Return (X, Y) of the center of cell containing provided text 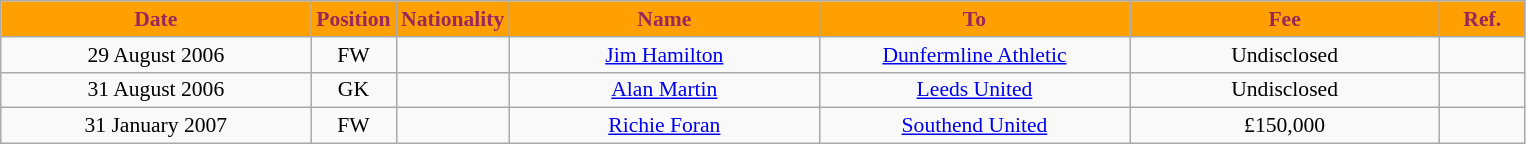
Alan Martin (664, 90)
Richie Foran (664, 126)
Southend United (974, 126)
Ref. (1482, 19)
Date (156, 19)
Nationality (452, 19)
£150,000 (1285, 126)
Name (664, 19)
To (974, 19)
29 August 2006 (156, 55)
Dunfermline Athletic (974, 55)
Leeds United (974, 90)
GK (354, 90)
Jim Hamilton (664, 55)
Position (354, 19)
31 August 2006 (156, 90)
31 January 2007 (156, 126)
Fee (1285, 19)
